Search for the cell housing the specified text and yield its [x, y] center coordinate. 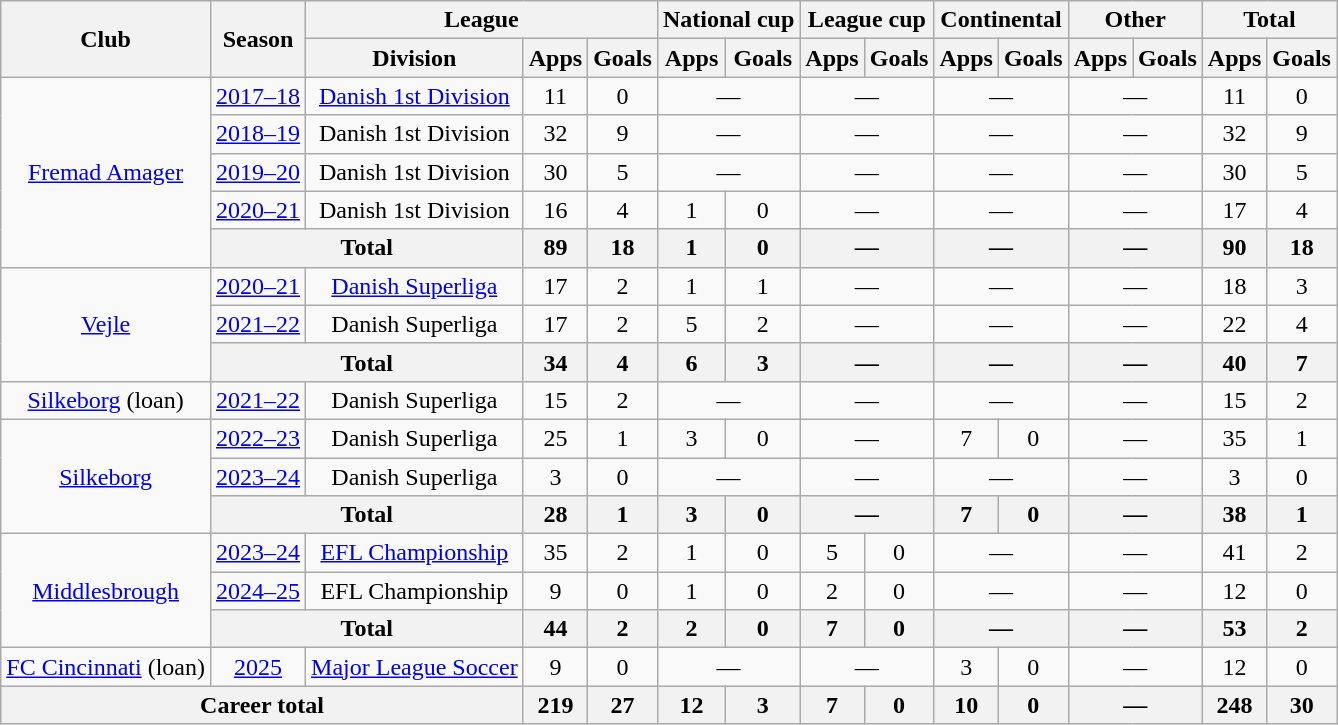
Middlesbrough [106, 591]
27 [623, 705]
40 [1234, 362]
Silkeborg [106, 476]
2018–19 [258, 134]
2022–23 [258, 438]
6 [691, 362]
2025 [258, 667]
Vejle [106, 324]
Club [106, 39]
2024–25 [258, 591]
Division [415, 58]
Career total [262, 705]
53 [1234, 629]
Fremad Amager [106, 172]
FC Cincinnati (loan) [106, 667]
90 [1234, 248]
League [482, 20]
Other [1135, 20]
248 [1234, 705]
16 [555, 210]
38 [1234, 515]
Silkeborg (loan) [106, 400]
Major League Soccer [415, 667]
10 [966, 705]
44 [555, 629]
41 [1234, 553]
2019–20 [258, 172]
Season [258, 39]
219 [555, 705]
28 [555, 515]
89 [555, 248]
34 [555, 362]
22 [1234, 324]
League cup [867, 20]
National cup [728, 20]
Continental [1001, 20]
2017–18 [258, 96]
25 [555, 438]
